Find where the given text appears and provide that cell's center as (X, Y) coordinate. 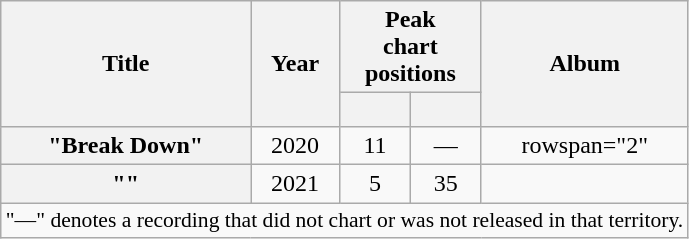
Year (296, 64)
Title (126, 64)
"" (126, 184)
rowspan="2" (584, 145)
— (446, 145)
11 (376, 145)
2021 (296, 184)
Album (584, 64)
2020 (296, 145)
Peakchartpositions (411, 47)
"—" denotes a recording that did not chart or was not released in that territory. (345, 221)
35 (446, 184)
5 (376, 184)
"Break Down" (126, 145)
